Search for the cell housing the specified text and yield its (x, y) center coordinate. 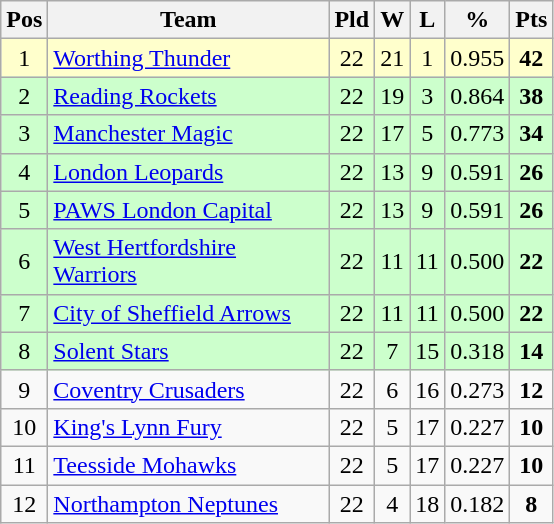
21 (392, 58)
Team (188, 20)
Pts (532, 20)
PAWS London Capital (188, 210)
42 (532, 58)
0.318 (478, 351)
Pld (352, 20)
0.864 (478, 96)
Manchester Magic (188, 134)
King's Lynn Fury (188, 427)
15 (428, 351)
0.955 (478, 58)
Worthing Thunder (188, 58)
0.273 (478, 389)
0.773 (478, 134)
19 (392, 96)
Northampton Neptunes (188, 503)
34 (532, 134)
Teesside Mohawks (188, 465)
0.182 (478, 503)
London Leopards (188, 172)
West Hertfordshire Warriors (188, 262)
W (392, 20)
City of Sheffield Arrows (188, 313)
2 (24, 96)
Reading Rockets (188, 96)
Coventry Crusaders (188, 389)
Solent Stars (188, 351)
18 (428, 503)
14 (532, 351)
16 (428, 389)
Pos (24, 20)
L (428, 20)
% (478, 20)
38 (532, 96)
